Capture the cell that displays the provided text and extract its [X, Y] central coordinate. 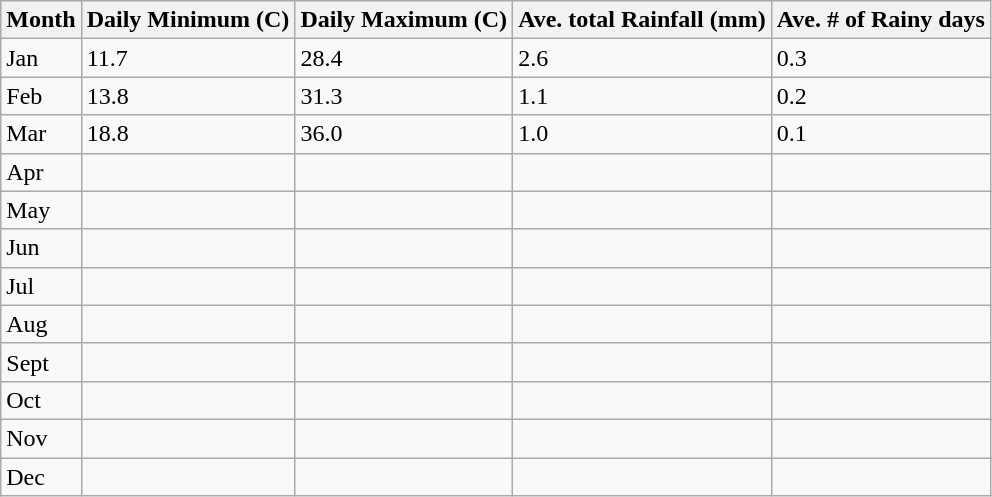
Oct [41, 400]
Daily Maximum (C) [404, 20]
18.8 [188, 134]
Daily Minimum (C) [188, 20]
0.2 [880, 96]
1.0 [642, 134]
2.6 [642, 58]
Dec [41, 477]
Sept [41, 362]
0.1 [880, 134]
28.4 [404, 58]
Jul [41, 286]
36.0 [404, 134]
31.3 [404, 96]
1.1 [642, 96]
11.7 [188, 58]
13.8 [188, 96]
Ave. # of Rainy days [880, 20]
Mar [41, 134]
Aug [41, 324]
Jun [41, 248]
Ave. total Rainfall (mm) [642, 20]
May [41, 210]
0.3 [880, 58]
Apr [41, 172]
Jan [41, 58]
Nov [41, 438]
Feb [41, 96]
Month [41, 20]
